For the text-containing cell, return its midpoint in [X, Y] coordinate format. 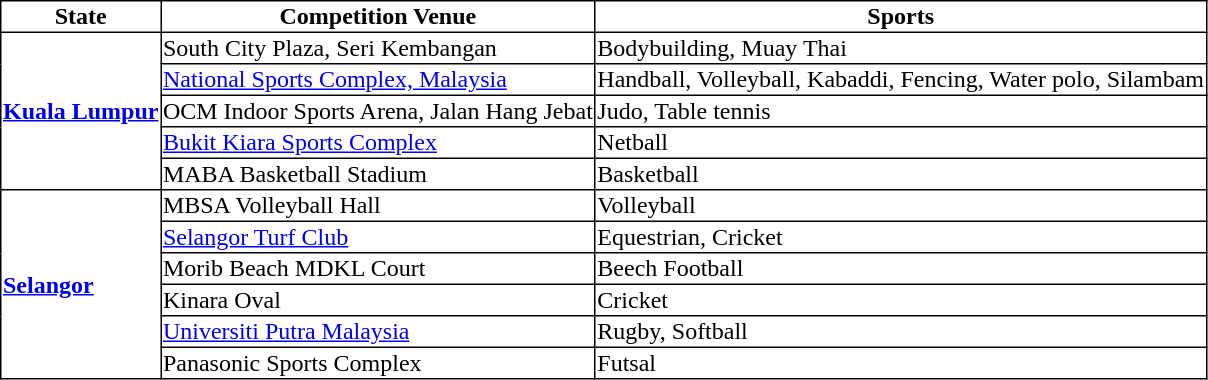
Handball, Volleyball, Kabaddi, Fencing, Water polo, Silambam [900, 80]
Competition Venue [378, 17]
Bodybuilding, Muay Thai [900, 48]
State [81, 17]
Selangor [81, 284]
Cricket [900, 300]
Kinara Oval [378, 300]
Kuala Lumpur [81, 111]
Volleyball [900, 206]
Rugby, Softball [900, 332]
MABA Basketball Stadium [378, 174]
Basketball [900, 174]
MBSA Volleyball Hall [378, 206]
Beech Football [900, 269]
South City Plaza, Seri Kembangan [378, 48]
Judo, Table tennis [900, 111]
Netball [900, 143]
Universiti Putra Malaysia [378, 332]
Equestrian, Cricket [900, 237]
Panasonic Sports Complex [378, 363]
Bukit Kiara Sports Complex [378, 143]
Selangor Turf Club [378, 237]
Futsal [900, 363]
National Sports Complex, Malaysia [378, 80]
OCM Indoor Sports Arena, Jalan Hang Jebat [378, 111]
Sports [900, 17]
Morib Beach MDKL Court [378, 269]
